From the cell containing the given text, extract its center point as (X, Y) coordinate. 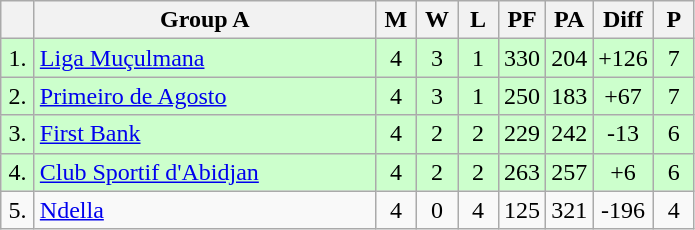
125 (522, 210)
M (396, 20)
229 (522, 134)
1. (18, 58)
First Bank (204, 134)
Ndella (204, 210)
+126 (624, 58)
-13 (624, 134)
PA (570, 20)
-196 (624, 210)
183 (570, 96)
3. (18, 134)
0 (436, 210)
Diff (624, 20)
4. (18, 172)
PF (522, 20)
W (436, 20)
5. (18, 210)
Club Sportif d'Abidjan (204, 172)
330 (522, 58)
+6 (624, 172)
2. (18, 96)
Liga Muçulmana (204, 58)
250 (522, 96)
257 (570, 172)
P (674, 20)
Group A (204, 20)
263 (522, 172)
321 (570, 210)
Primeiro de Agosto (204, 96)
+67 (624, 96)
204 (570, 58)
L (478, 20)
242 (570, 134)
